Detect which cell encompasses the target text, then output its (x, y) center coordinate. 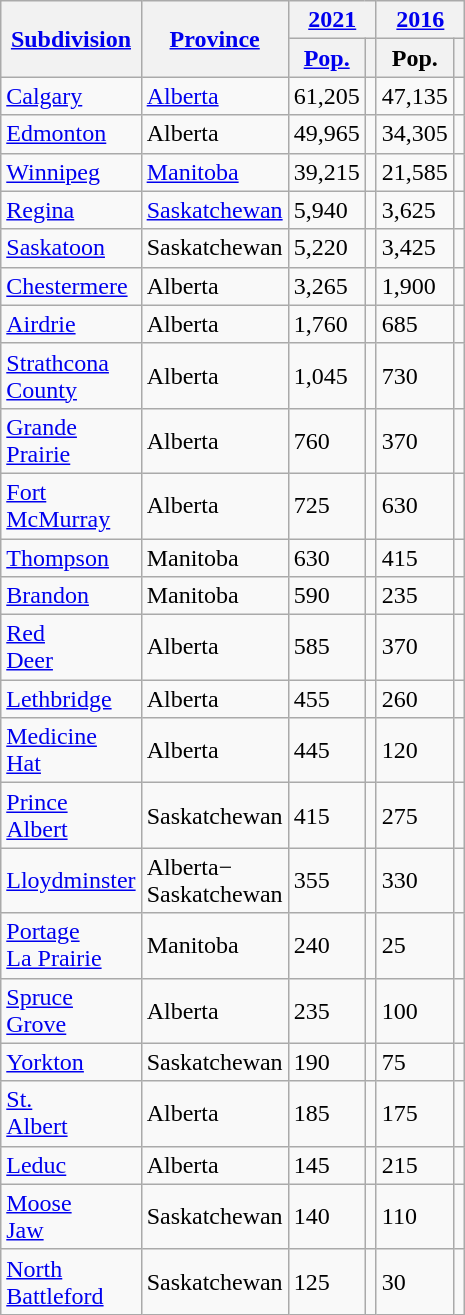
Calgary (71, 96)
GrandePrairie (71, 440)
100 (414, 1010)
120 (414, 750)
125 (326, 1282)
MedicineHat (71, 750)
140 (326, 1216)
110 (414, 1216)
Yorkton (71, 1062)
75 (414, 1062)
3,265 (326, 286)
1,900 (414, 286)
455 (326, 699)
St.Albert (71, 1114)
21,585 (414, 172)
3,425 (414, 248)
Alberta−Saskatchewan (214, 880)
185 (326, 1114)
MooseJaw (71, 1216)
725 (326, 506)
Regina (71, 210)
145 (326, 1165)
Province (214, 39)
215 (414, 1165)
5,220 (326, 248)
61,205 (326, 96)
445 (326, 750)
Lethbridge (71, 699)
5,940 (326, 210)
760 (326, 440)
190 (326, 1062)
240 (326, 946)
39,215 (326, 172)
SpruceGrove (71, 1010)
2016 (420, 20)
Edmonton (71, 134)
Leduc (71, 1165)
330 (414, 880)
47,135 (414, 96)
275 (414, 816)
355 (326, 880)
25 (414, 946)
590 (326, 596)
2021 (332, 20)
49,965 (326, 134)
StrathconaCounty (71, 376)
730 (414, 376)
Brandon (71, 596)
Winnipeg (71, 172)
1,760 (326, 324)
Lloydminster (71, 880)
PortageLa Prairie (71, 946)
Chestermere (71, 286)
3,625 (414, 210)
PrinceAlbert (71, 816)
175 (414, 1114)
FortMcMurray (71, 506)
34,305 (414, 134)
Subdivision (71, 39)
685 (414, 324)
Thompson (71, 557)
1,045 (326, 376)
NorthBattleford (71, 1282)
Saskatoon (71, 248)
RedDeer (71, 648)
30 (414, 1282)
260 (414, 699)
585 (326, 648)
Airdrie (71, 324)
